Return the (x, y) coordinate for the center point of the cell that contains the specified text.  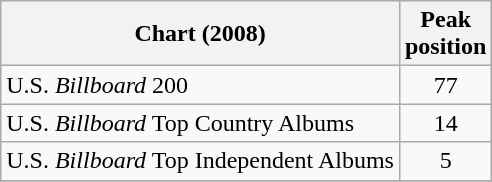
U.S. Billboard 200 (200, 85)
14 (445, 123)
77 (445, 85)
5 (445, 161)
U.S. Billboard Top Independent Albums (200, 161)
Chart (2008) (200, 34)
Peakposition (445, 34)
U.S. Billboard Top Country Albums (200, 123)
